Provide the (X, Y) coordinate of the cell's center where the given text is located.  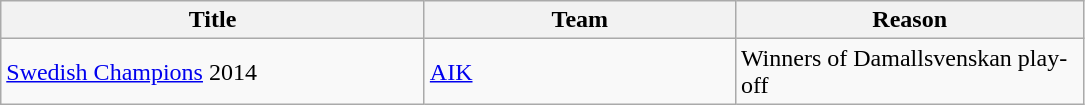
Team (580, 20)
Reason (910, 20)
Winners of Damallsvenskan play-off (910, 72)
AIK (580, 72)
Swedish Champions 2014 (213, 72)
Title (213, 20)
